Search for the cell housing the specified text and yield its [X, Y] center coordinate. 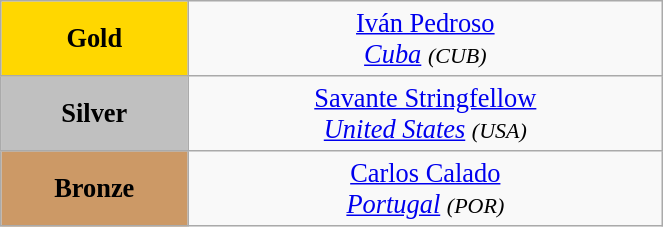
Savante StringfellowUnited States (USA) [426, 112]
Bronze [94, 188]
Carlos CaladoPortugal (POR) [426, 188]
Gold [94, 38]
Silver [94, 112]
Iván PedrosoCuba (CUB) [426, 38]
